Locate the cell with the specified text and output its [X, Y] center coordinate. 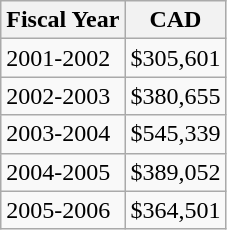
$364,501 [176, 210]
2002-2003 [63, 96]
$545,339 [176, 134]
Fiscal Year [63, 20]
$389,052 [176, 172]
2003-2004 [63, 134]
$380,655 [176, 96]
$305,601 [176, 58]
2005-2006 [63, 210]
2004-2005 [63, 172]
2001-2002 [63, 58]
CAD [176, 20]
